Search for the cell housing the specified text and yield its [X, Y] center coordinate. 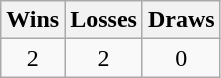
Draws [181, 20]
Losses [104, 20]
Wins [33, 20]
0 [181, 58]
